For the text-containing cell, return its midpoint in [X, Y] coordinate format. 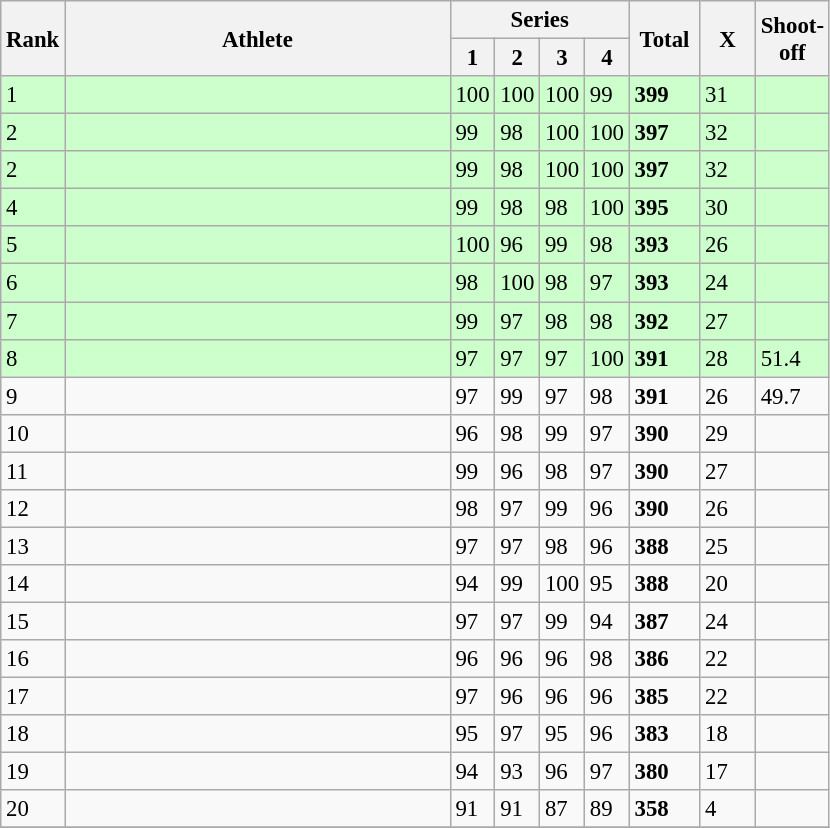
385 [664, 697]
12 [33, 509]
14 [33, 584]
15 [33, 621]
392 [664, 321]
383 [664, 734]
25 [728, 546]
51.4 [792, 358]
13 [33, 546]
10 [33, 433]
11 [33, 471]
Shoot-off [792, 38]
386 [664, 659]
49.7 [792, 396]
28 [728, 358]
358 [664, 809]
30 [728, 208]
93 [518, 772]
Rank [33, 38]
9 [33, 396]
6 [33, 283]
Athlete [258, 38]
X [728, 38]
3 [562, 58]
Total [664, 38]
31 [728, 95]
399 [664, 95]
5 [33, 245]
387 [664, 621]
Series [540, 20]
395 [664, 208]
16 [33, 659]
89 [606, 809]
29 [728, 433]
7 [33, 321]
8 [33, 358]
380 [664, 772]
87 [562, 809]
19 [33, 772]
